Return the [x, y] coordinate for the center point of the cell that contains the specified text.  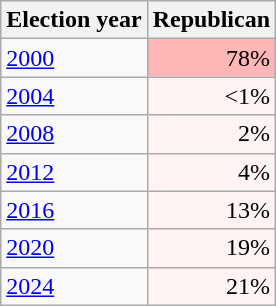
Election year [74, 20]
<1% [211, 96]
2004 [74, 96]
19% [211, 248]
2% [211, 134]
Republican [211, 20]
2024 [74, 286]
78% [211, 58]
2008 [74, 134]
2020 [74, 248]
2000 [74, 58]
21% [211, 286]
4% [211, 172]
2012 [74, 172]
2016 [74, 210]
13% [211, 210]
